Detect which cell encompasses the target text, then output its [X, Y] center coordinate. 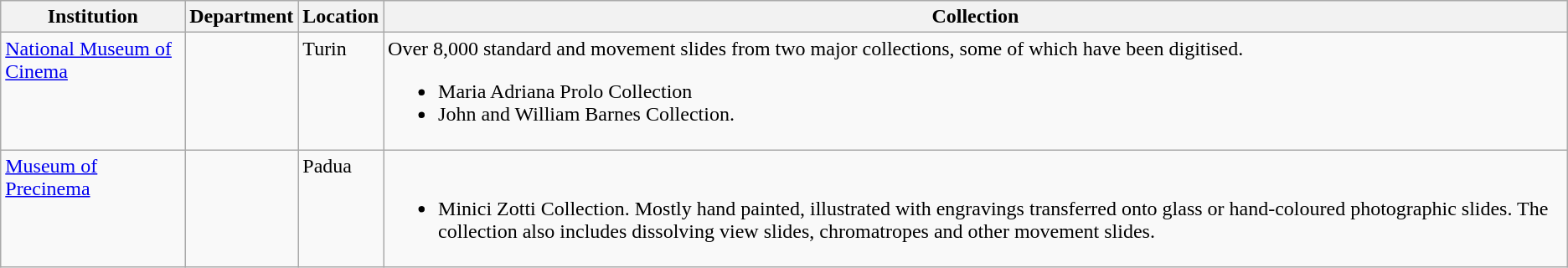
Institution [93, 17]
Padua [341, 209]
Location [341, 17]
Turin [341, 91]
National Museum of Cinema [93, 91]
Museum of Precinema [93, 209]
Collection [976, 17]
Department [241, 17]
